From the cell containing the given text, extract its center point as [X, Y] coordinate. 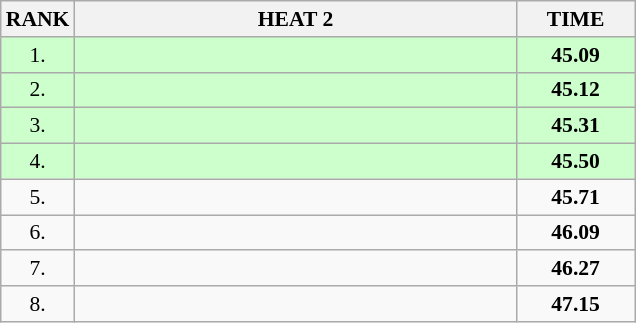
6. [38, 233]
4. [38, 162]
45.50 [576, 162]
TIME [576, 19]
2. [38, 90]
8. [38, 304]
5. [38, 197]
HEAT 2 [295, 19]
3. [38, 126]
7. [38, 269]
46.09 [576, 233]
45.71 [576, 197]
1. [38, 55]
45.09 [576, 55]
46.27 [576, 269]
RANK [38, 19]
45.31 [576, 126]
45.12 [576, 90]
47.15 [576, 304]
